Extract the (X, Y) coordinate from the center of the cell holding the provided text.  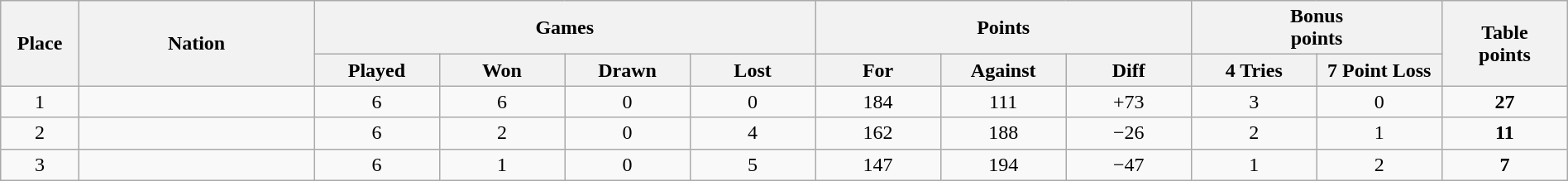
111 (1003, 102)
4 Tries (1254, 70)
Diff (1129, 70)
Points (1004, 28)
Nation (196, 43)
5 (753, 164)
Games (565, 28)
188 (1003, 133)
7 (1505, 164)
+73 (1129, 102)
Place (40, 43)
Bonuspoints (1317, 28)
Against (1003, 70)
194 (1003, 164)
Played (377, 70)
27 (1505, 102)
184 (878, 102)
−47 (1129, 164)
147 (878, 164)
7 Point Loss (1379, 70)
Tablepoints (1505, 43)
4 (753, 133)
11 (1505, 133)
Won (502, 70)
Drawn (628, 70)
162 (878, 133)
For (878, 70)
Lost (753, 70)
−26 (1129, 133)
